Determine the (X, Y) coordinate at the center of the cell enclosing the given text.  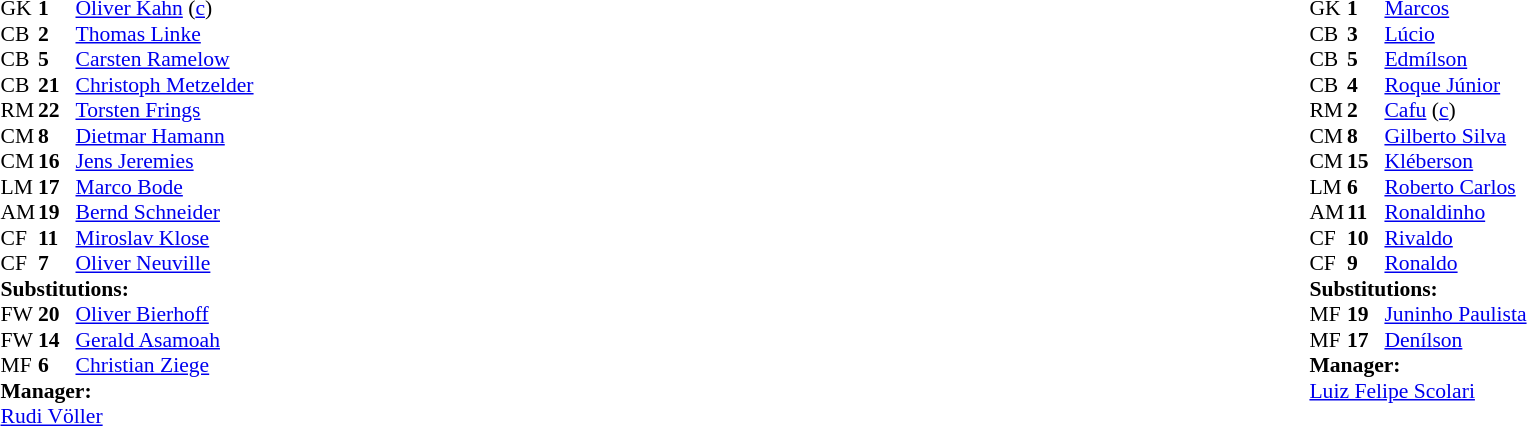
20 (57, 315)
Miroslav Klose (165, 238)
21 (57, 85)
Oliver Neuville (165, 263)
Luiz Felipe Scolari (1418, 391)
Gerald Asamoah (165, 340)
Marco Bode (165, 187)
Lúcio (1455, 34)
Oliver Bierhoff (165, 315)
Juninho Paulista (1455, 315)
Christoph Metzelder (165, 85)
Gilberto Silva (1455, 136)
Torsten Frings (165, 111)
16 (57, 161)
22 (57, 111)
10 (1366, 238)
Roque Júnior (1455, 85)
Thomas Linke (165, 34)
Edmílson (1455, 59)
Dietmar Hamann (165, 136)
Rivaldo (1455, 238)
3 (1366, 34)
Ronaldinho (1455, 213)
14 (57, 340)
Carsten Ramelow (165, 59)
Roberto Carlos (1455, 187)
Bernd Schneider (165, 213)
Christian Ziege (165, 365)
9 (1366, 263)
4 (1366, 85)
Denílson (1455, 340)
Kléberson (1455, 161)
15 (1366, 161)
Ronaldo (1455, 263)
Jens Jeremies (165, 161)
Cafu (c) (1455, 111)
7 (57, 263)
